Return the (X, Y) coordinate for the center point of the cell that contains the specified text.  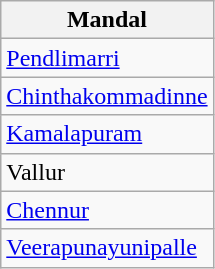
Pendlimarri (107, 58)
Kamalapuram (107, 134)
Chennur (107, 210)
Mandal (107, 20)
Vallur (107, 172)
Chinthakommadinne (107, 96)
Veerapunayunipalle (107, 248)
